Determine the [x, y] coordinate at the center of the cell enclosing the given text.  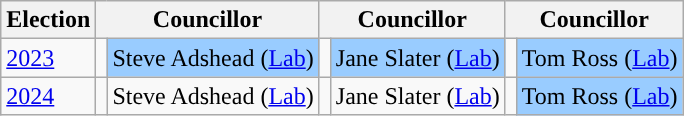
2024 [48, 96]
Election [48, 20]
2023 [48, 58]
